Return (x, y) of the center of cell containing provided text 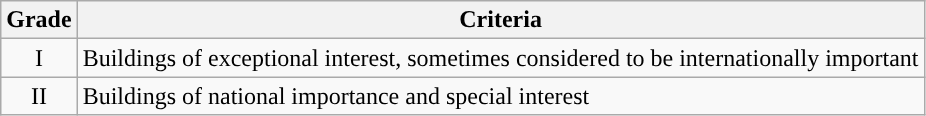
I (39, 58)
Buildings of exceptional interest, sometimes considered to be internationally important (500, 58)
Buildings of national importance and special interest (500, 96)
Grade (39, 20)
II (39, 96)
Criteria (500, 20)
